Find where the given text appears and provide that cell's center as (X, Y) coordinate. 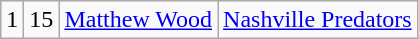
15 (42, 20)
Matthew Wood (138, 20)
1 (12, 20)
Nashville Predators (318, 20)
